Return [X, Y] of the center of cell containing provided text 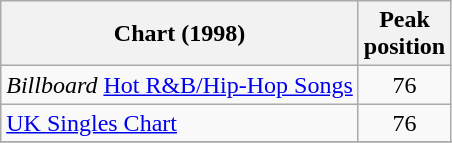
Peakposition [404, 34]
Chart (1998) [180, 34]
UK Singles Chart [180, 123]
Billboard Hot R&B/Hip-Hop Songs [180, 85]
